Extract the [x, y] coordinate from the center of the cell holding the provided text.  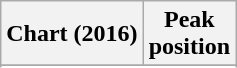
Chart (2016) [72, 34]
Peak position [189, 34]
